For the text-containing cell, return its midpoint in [x, y] coordinate format. 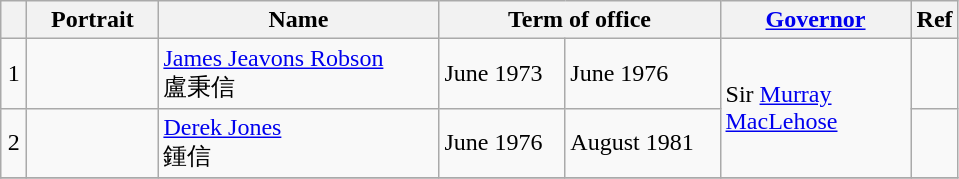
James Jeavons Robson盧秉信 [298, 74]
Sir Murray MacLehose [816, 108]
June 1973 [502, 74]
Derek Jones鍾信 [298, 143]
Name [298, 20]
Governor [816, 20]
Ref [934, 20]
1 [14, 74]
Term of office [580, 20]
August 1981 [642, 143]
2 [14, 143]
Portrait [92, 20]
